Scan for the cell matching the given text and deliver its [x, y] coordinate at center. 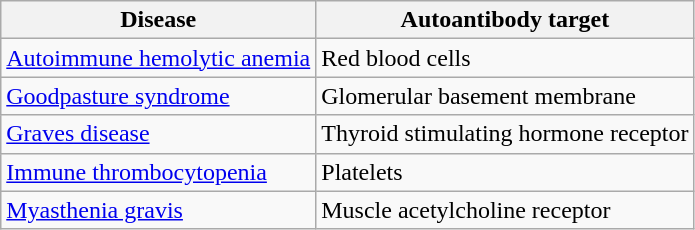
Goodpasture syndrome [158, 96]
Thyroid stimulating hormone receptor [505, 134]
Glomerular basement membrane [505, 96]
Autoantibody target [505, 20]
Immune thrombocytopenia [158, 172]
Graves disease [158, 134]
Disease [158, 20]
Autoimmune hemolytic anemia [158, 58]
Platelets [505, 172]
Red blood cells [505, 58]
Myasthenia gravis [158, 210]
Muscle acetylcholine receptor [505, 210]
